Return the [X, Y] coordinate for the center point of the cell that contains the specified text.  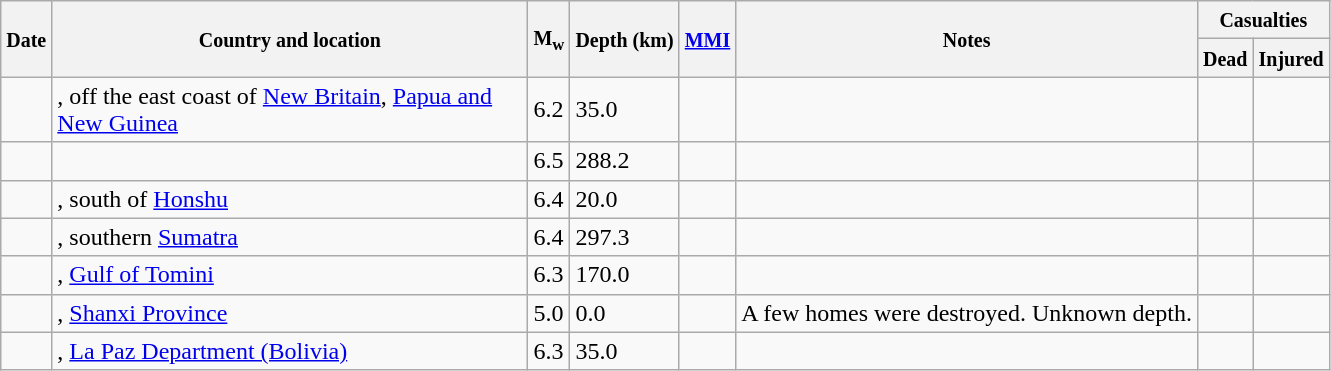
Depth (km) [624, 39]
20.0 [624, 199]
Casualties [1263, 20]
Mw [549, 39]
6.2 [549, 110]
, southern Sumatra [290, 237]
170.0 [624, 275]
Country and location [290, 39]
288.2 [624, 161]
, Gulf of Tomini [290, 275]
6.5 [549, 161]
Date [26, 39]
, Shanxi Province [290, 313]
, off the east coast of New Britain, Papua and New Guinea [290, 110]
297.3 [624, 237]
Dead [1225, 58]
Notes [967, 39]
, south of Honshu [290, 199]
A few homes were destroyed. Unknown depth. [967, 313]
MMI [708, 39]
Injured [1291, 58]
0.0 [624, 313]
, La Paz Department (Bolivia) [290, 351]
5.0 [549, 313]
